Return the (x, y) coordinate for the center point of the cell that contains the specified text.  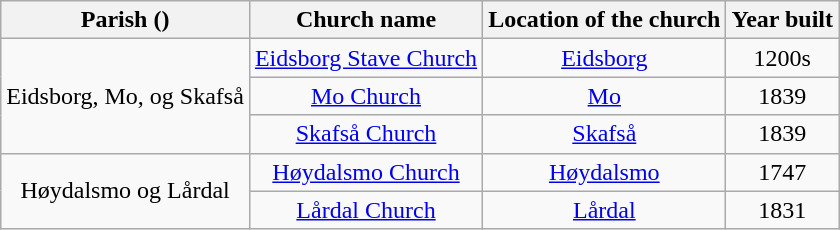
Church name (366, 20)
Eidsborg Stave Church (366, 58)
1831 (782, 210)
1747 (782, 172)
Mo (604, 96)
Høydalsmo (604, 172)
Mo Church (366, 96)
Eidsborg (604, 58)
Skafså Church (366, 134)
Høydalsmo og Lårdal (126, 191)
Høydalsmo Church (366, 172)
Skafså (604, 134)
Eidsborg, Mo, og Skafså (126, 96)
Year built (782, 20)
Location of the church (604, 20)
1200s (782, 58)
Lårdal Church (366, 210)
Parish () (126, 20)
Lårdal (604, 210)
